Return [X, Y] of the center of cell containing provided text 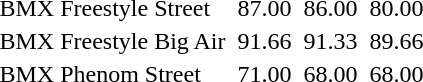
91.33 [330, 41]
91.66 [264, 41]
